Locate the cell with the specified text and output its (x, y) center coordinate. 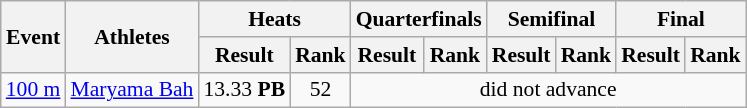
Final (680, 19)
Maryama Bah (132, 90)
did not advance (548, 90)
Heats (274, 19)
13.33 PB (244, 90)
52 (320, 90)
Semifinal (552, 19)
Event (34, 36)
Quarterfinals (419, 19)
Athletes (132, 36)
100 m (34, 90)
